Output the [X, Y] coordinate of the center of the cell containing the given text.  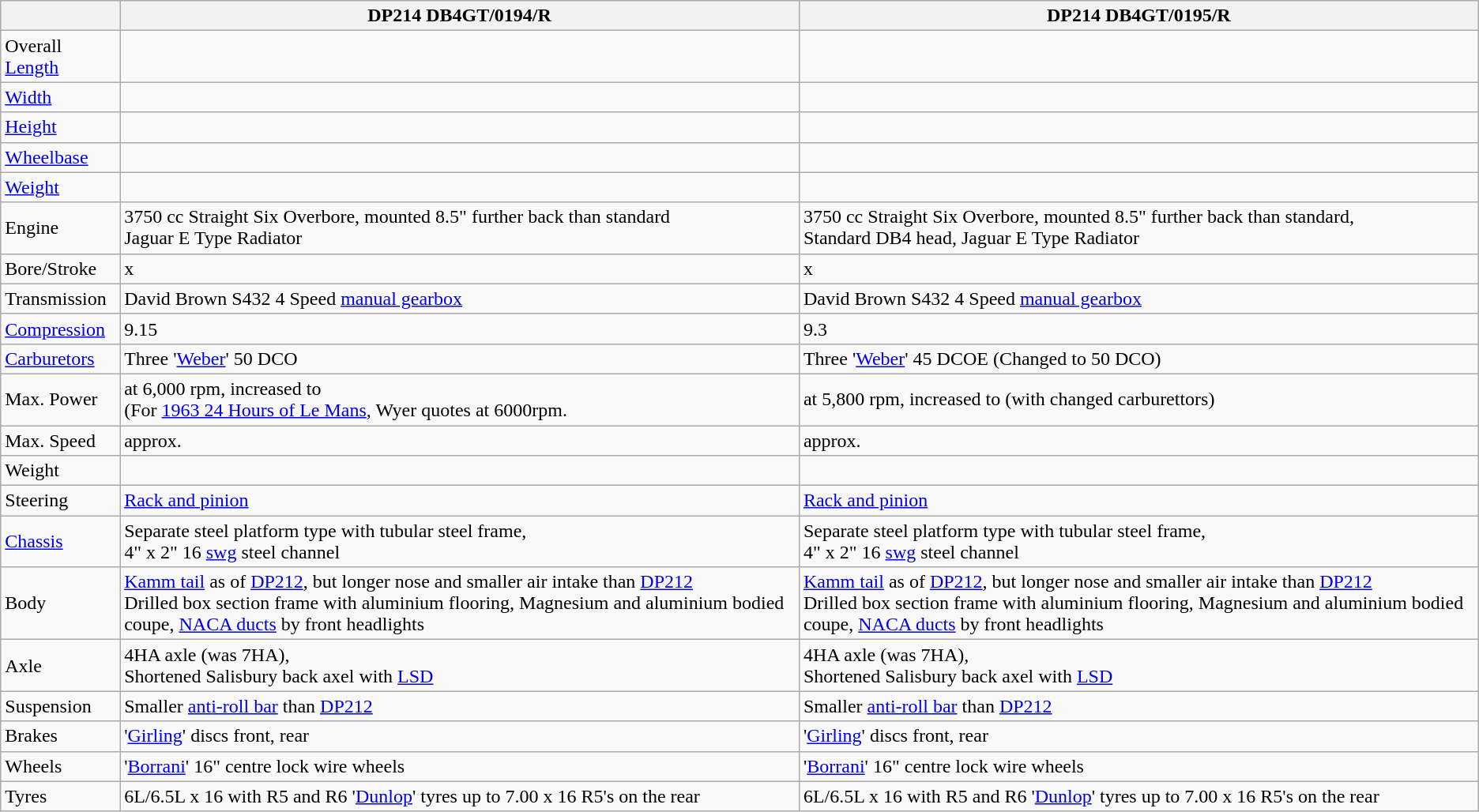
Width [60, 97]
Three 'Weber' 45 DCOE (Changed to 50 DCO) [1138, 359]
Max. Power [60, 400]
Max. Speed [60, 440]
at 6,000 rpm, increased to (For 1963 24 Hours of Le Mans, Wyer quotes at 6000rpm. [460, 400]
Overall Length [60, 57]
Wheels [60, 766]
Three 'Weber' 50 DCO [460, 359]
Axle [60, 665]
at 5,800 rpm, increased to (with changed carburettors) [1138, 400]
Steering [60, 501]
Suspension [60, 706]
9.15 [460, 329]
Tyres [60, 796]
Transmission [60, 299]
Carburetors [60, 359]
3750 cc Straight Six Overbore, mounted 8.5" further back than standardJaguar E Type Radiator [460, 227]
Brakes [60, 736]
Engine [60, 227]
DP214 DB4GT/0194/R [460, 16]
3750 cc Straight Six Overbore, mounted 8.5" further back than standard,Standard DB4 head, Jaguar E Type Radiator [1138, 227]
Body [60, 603]
Wheelbase [60, 157]
9.3 [1138, 329]
DP214 DB4GT/0195/R [1138, 16]
Compression [60, 329]
Bore/Stroke [60, 269]
Chassis [60, 542]
Height [60, 127]
